Determine the [x, y] coordinate at the center of the cell enclosing the given text.  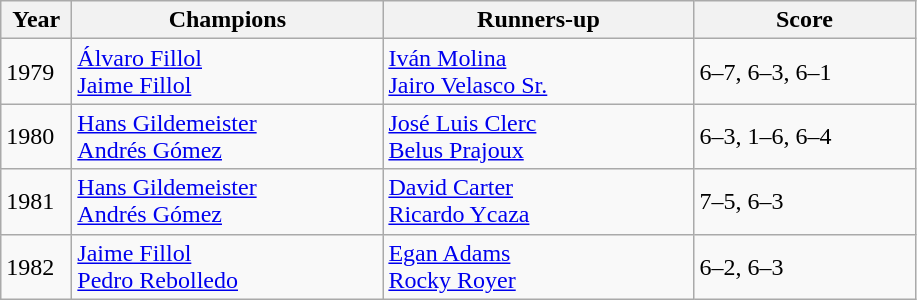
6–3, 1–6, 6–4 [804, 136]
6–2, 6–3 [804, 266]
1982 [36, 266]
7–5, 6–3 [804, 202]
Score [804, 20]
Egan Adams Rocky Royer [538, 266]
1980 [36, 136]
1981 [36, 202]
Year [36, 20]
1979 [36, 72]
David Carter Ricardo Ycaza [538, 202]
Champions [228, 20]
6–7, 6–3, 6–1 [804, 72]
Runners-up [538, 20]
Iván Molina Jairo Velasco Sr. [538, 72]
José Luis Clerc Belus Prajoux [538, 136]
Álvaro Fillol Jaime Fillol [228, 72]
Jaime Fillol Pedro Rebolledo [228, 266]
